Capture the cell that displays the provided text and extract its [x, y] central coordinate. 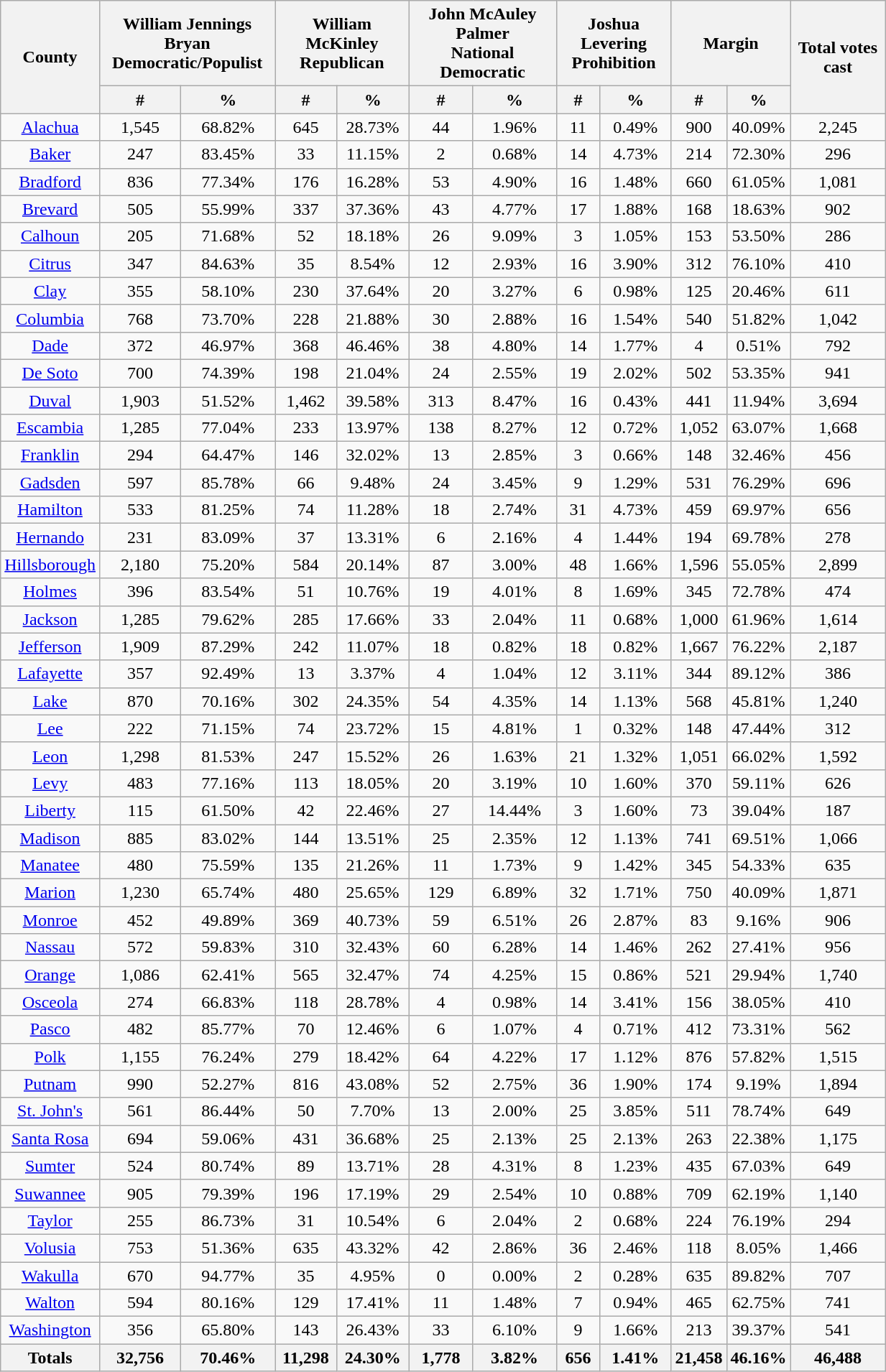
71.15% [229, 728]
69.78% [759, 537]
59.06% [229, 1139]
94.77% [229, 1275]
39.37% [759, 1330]
1,614 [838, 619]
1.96% [514, 127]
1,000 [698, 619]
2.16% [514, 537]
81.53% [229, 756]
1.32% [635, 756]
21.26% [372, 866]
1.88% [635, 209]
6.89% [514, 893]
26.43% [372, 1330]
1.07% [514, 1029]
6.10% [514, 1330]
431 [306, 1139]
836 [139, 182]
Lake [50, 701]
562 [838, 1029]
4.22% [514, 1057]
597 [139, 483]
51.52% [229, 400]
990 [139, 1084]
753 [139, 1248]
46,488 [838, 1358]
Margin [731, 43]
1.41% [635, 1358]
1,462 [306, 400]
73.70% [229, 318]
3.11% [635, 674]
568 [698, 701]
187 [838, 810]
572 [139, 947]
1,871 [838, 893]
Brevard [50, 209]
46.46% [372, 346]
2.46% [635, 1248]
0.49% [635, 127]
1,086 [139, 975]
465 [698, 1303]
1,894 [838, 1084]
355 [139, 291]
168 [698, 209]
47.44% [759, 728]
Liberty [50, 810]
62.75% [759, 1303]
32 [578, 893]
9.19% [759, 1084]
8.54% [372, 264]
25.65% [372, 893]
565 [306, 975]
24.30% [372, 1358]
645 [306, 127]
1,466 [838, 1248]
48 [578, 565]
70.46% [229, 1358]
4.90% [514, 182]
49.89% [229, 920]
61.05% [759, 182]
900 [698, 127]
4.77% [514, 209]
Gadsden [50, 483]
St. John's [50, 1111]
214 [698, 154]
72.30% [759, 154]
4.25% [514, 975]
0.88% [635, 1193]
40.73% [372, 920]
78.74% [759, 1111]
66.83% [229, 1002]
0.00% [514, 1275]
68.82% [229, 127]
Total votes cast [838, 57]
20.46% [759, 291]
2.35% [514, 838]
0.72% [635, 428]
660 [698, 182]
459 [698, 510]
69.97% [759, 510]
18.05% [372, 783]
Escambia [50, 428]
37 [306, 537]
Lee [50, 728]
138 [441, 428]
77.04% [229, 428]
Citrus [50, 264]
372 [139, 346]
313 [441, 400]
66.02% [759, 756]
80.16% [229, 1303]
750 [698, 893]
44 [441, 127]
66 [306, 483]
670 [139, 1275]
9.16% [759, 920]
53.35% [759, 373]
69.51% [759, 838]
1,515 [838, 1057]
3.37% [372, 674]
37.64% [372, 291]
511 [698, 1111]
William McKinleyRepublican [342, 43]
23.72% [372, 728]
1,545 [139, 127]
75.59% [229, 866]
1.69% [635, 592]
81.25% [229, 510]
700 [139, 373]
368 [306, 346]
65.74% [229, 893]
2.74% [514, 510]
412 [698, 1029]
76.22% [759, 646]
76.10% [759, 264]
1.73% [514, 866]
59.83% [229, 947]
1.23% [635, 1166]
Totals [50, 1358]
45.81% [759, 701]
Walton [50, 1303]
4.01% [514, 592]
Franklin [50, 455]
11.07% [372, 646]
8.05% [759, 1248]
70 [306, 1029]
1,298 [139, 756]
816 [306, 1084]
6.28% [514, 947]
792 [838, 346]
Madison [50, 838]
296 [838, 154]
18.63% [759, 209]
905 [139, 1193]
242 [306, 646]
65.80% [229, 1330]
1,066 [838, 838]
2.85% [514, 455]
76.29% [759, 483]
Putnam [50, 1084]
86.73% [229, 1220]
87 [441, 565]
456 [838, 455]
1.05% [635, 236]
77.16% [229, 783]
7 [578, 1303]
William Jennings Bryan Democratic/Populist [187, 43]
347 [139, 264]
3.41% [635, 1002]
1.04% [514, 674]
1,667 [698, 646]
3.27% [514, 291]
Columbia [50, 318]
28 [441, 1166]
1,155 [139, 1057]
1,596 [698, 565]
Hamilton [50, 510]
1,230 [139, 893]
87.29% [229, 646]
584 [306, 565]
1.63% [514, 756]
Monroe [50, 920]
John McAuley PalmerNational Democratic [483, 43]
Duval [50, 400]
502 [698, 373]
61.96% [759, 619]
143 [306, 1330]
86.44% [229, 1111]
Bradford [50, 182]
1.44% [635, 537]
51 [306, 592]
279 [306, 1057]
561 [139, 1111]
1.77% [635, 346]
709 [698, 1193]
956 [838, 947]
452 [139, 920]
2.93% [514, 264]
1.90% [635, 1084]
0.86% [635, 975]
205 [139, 236]
1.46% [635, 947]
63.07% [759, 428]
54.33% [759, 866]
611 [838, 291]
386 [838, 674]
1,081 [838, 182]
Hernando [50, 537]
28.73% [372, 127]
51.82% [759, 318]
64.47% [229, 455]
344 [698, 674]
1,909 [139, 646]
92.49% [229, 674]
73 [698, 810]
146 [306, 455]
906 [838, 920]
3.82% [514, 1358]
6.51% [514, 920]
13.71% [372, 1166]
38.05% [759, 1002]
76.19% [759, 1220]
21,458 [698, 1358]
540 [698, 318]
1 [578, 728]
0.32% [635, 728]
13.97% [372, 428]
77.34% [229, 182]
18.18% [372, 236]
2,899 [838, 565]
53 [441, 182]
876 [698, 1057]
72.78% [759, 592]
County [50, 57]
Alachua [50, 127]
870 [139, 701]
144 [306, 838]
37.36% [372, 209]
278 [838, 537]
7.70% [372, 1111]
435 [698, 1166]
61.50% [229, 810]
53.50% [759, 236]
62.19% [759, 1193]
Levy [50, 783]
21.04% [372, 373]
1.12% [635, 1057]
2.00% [514, 1111]
Joshua LeveringProhibition [614, 43]
3.90% [635, 264]
Volusia [50, 1248]
0.28% [635, 1275]
255 [139, 1220]
Santa Rosa [50, 1139]
Washington [50, 1330]
43.32% [372, 1248]
2,187 [838, 646]
707 [838, 1275]
79.62% [229, 619]
85.78% [229, 483]
224 [698, 1220]
194 [698, 537]
59 [441, 920]
27.41% [759, 947]
9.09% [514, 236]
Leon [50, 756]
1,052 [698, 428]
174 [698, 1084]
46.16% [759, 1358]
13.31% [372, 537]
3,694 [838, 400]
2.54% [514, 1193]
228 [306, 318]
71.68% [229, 236]
51.36% [229, 1248]
1,778 [441, 1358]
113 [306, 783]
222 [139, 728]
39.58% [372, 400]
11.28% [372, 510]
2.75% [514, 1084]
482 [139, 1029]
4.31% [514, 1166]
55.05% [759, 565]
274 [139, 1002]
57.82% [759, 1057]
4.95% [372, 1275]
1,175 [838, 1139]
52.27% [229, 1084]
135 [306, 866]
0.43% [635, 400]
337 [306, 209]
75.20% [229, 565]
21 [578, 756]
Wakulla [50, 1275]
4.80% [514, 346]
43 [441, 209]
43.08% [372, 1084]
60 [441, 947]
2.87% [635, 920]
2,180 [139, 565]
89 [306, 1166]
27 [441, 810]
196 [306, 1193]
85.77% [229, 1029]
76.24% [229, 1057]
Polk [50, 1057]
Nassau [50, 947]
50 [306, 1111]
62.41% [229, 975]
2.55% [514, 373]
176 [306, 182]
505 [139, 209]
885 [139, 838]
12.46% [372, 1029]
541 [838, 1330]
14.44% [514, 810]
696 [838, 483]
Holmes [50, 592]
115 [139, 810]
32,756 [139, 1358]
Taylor [50, 1220]
22.38% [759, 1139]
1.71% [635, 893]
Clay [50, 291]
10.54% [372, 1220]
4.81% [514, 728]
83 [698, 920]
Dade [50, 346]
8.27% [514, 428]
125 [698, 291]
36.68% [372, 1139]
0.71% [635, 1029]
533 [139, 510]
32.47% [372, 975]
64 [441, 1057]
626 [838, 783]
156 [698, 1002]
89.82% [759, 1275]
310 [306, 947]
3.45% [514, 483]
11.94% [759, 400]
213 [698, 1330]
285 [306, 619]
231 [139, 537]
Jefferson [50, 646]
198 [306, 373]
38 [441, 346]
262 [698, 947]
1.29% [635, 483]
55.99% [229, 209]
58.10% [229, 291]
1.54% [635, 318]
22.46% [372, 810]
1,051 [698, 756]
396 [139, 592]
441 [698, 400]
Manatee [50, 866]
74.39% [229, 373]
941 [838, 373]
Marion [50, 893]
Hillsborough [50, 565]
230 [306, 291]
2.02% [635, 373]
1,903 [139, 400]
83.09% [229, 537]
Osceola [50, 1002]
21.88% [372, 318]
1,668 [838, 428]
1,042 [838, 318]
29.94% [759, 975]
89.12% [759, 674]
67.03% [759, 1166]
3.19% [514, 783]
2,245 [838, 127]
Orange [50, 975]
29 [441, 1193]
32.02% [372, 455]
1,240 [838, 701]
84.63% [229, 264]
Baker [50, 154]
694 [139, 1139]
80.74% [229, 1166]
17.41% [372, 1303]
0.94% [635, 1303]
521 [698, 975]
18.42% [372, 1057]
9.48% [372, 483]
902 [838, 209]
20.14% [372, 565]
79.39% [229, 1193]
11.15% [372, 154]
32.43% [372, 947]
13.51% [372, 838]
17.66% [372, 619]
0 [441, 1275]
Suwannee [50, 1193]
2.86% [514, 1248]
Sumter [50, 1166]
768 [139, 318]
83.54% [229, 592]
3.00% [514, 565]
73.31% [759, 1029]
0.51% [759, 346]
233 [306, 428]
524 [139, 1166]
24.35% [372, 701]
8.47% [514, 400]
370 [698, 783]
356 [139, 1330]
3.85% [635, 1111]
594 [139, 1303]
Lafayette [50, 674]
Jackson [50, 619]
531 [698, 483]
70.16% [229, 701]
483 [139, 783]
2.88% [514, 318]
369 [306, 920]
474 [838, 592]
Calhoun [50, 236]
1,592 [838, 756]
59.11% [759, 783]
54 [441, 701]
46.97% [229, 346]
1,140 [838, 1193]
263 [698, 1139]
17.19% [372, 1193]
153 [698, 236]
11,298 [306, 1358]
302 [306, 701]
4.35% [514, 701]
10.76% [372, 592]
15.52% [372, 756]
30 [441, 318]
0.66% [635, 455]
286 [838, 236]
83.45% [229, 154]
1,740 [838, 975]
83.02% [229, 838]
De Soto [50, 373]
16.28% [372, 182]
1.42% [635, 866]
Pasco [50, 1029]
357 [139, 674]
39.04% [759, 810]
32.46% [759, 455]
28.78% [372, 1002]
